Detect which cell encompasses the target text, then output its [X, Y] center coordinate. 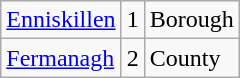
County [192, 58]
Enniskillen [61, 20]
1 [132, 20]
Borough [192, 20]
2 [132, 58]
Fermanagh [61, 58]
